From the cell containing the given text, extract its center point as [x, y] coordinate. 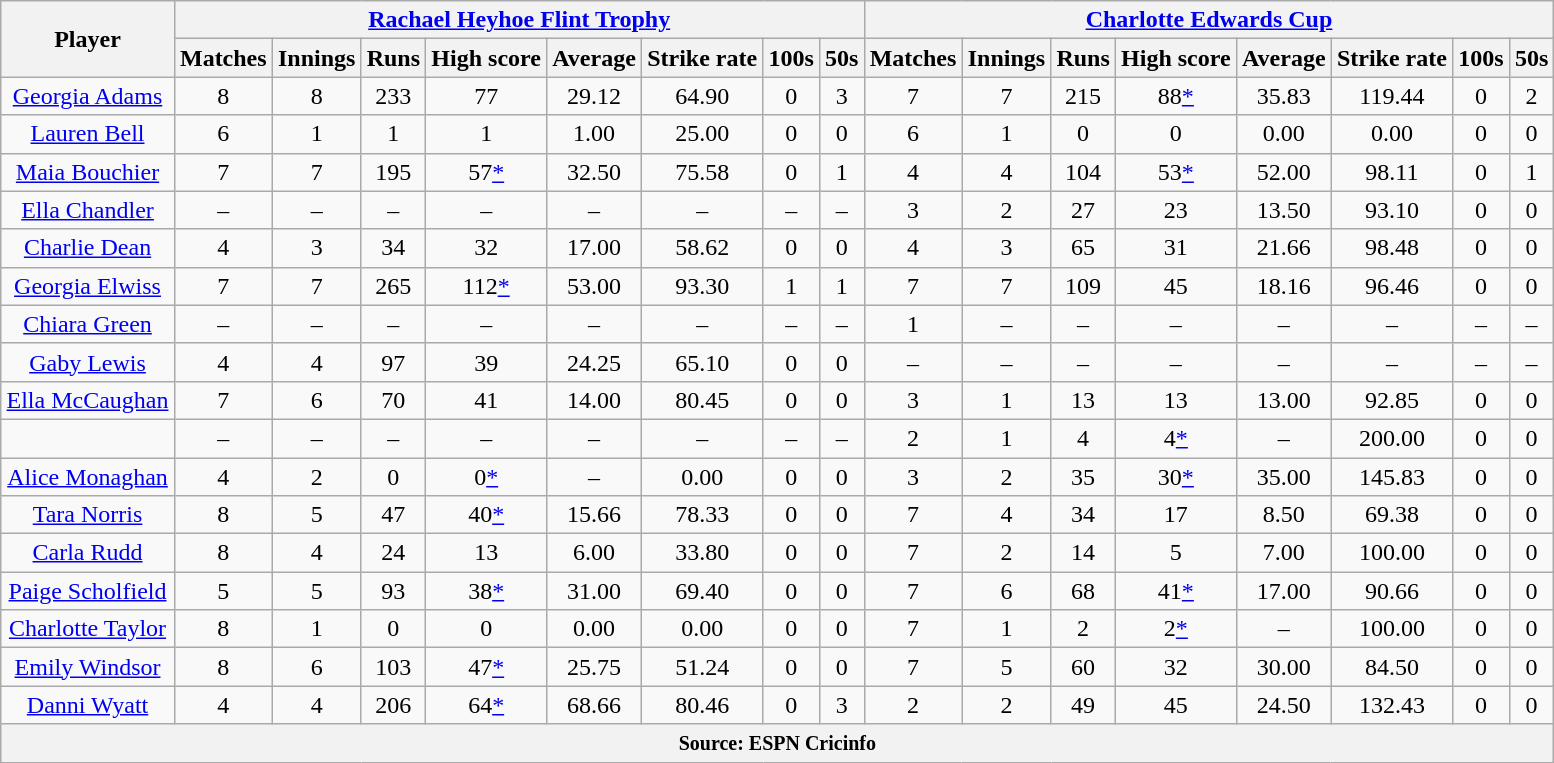
97 [394, 362]
14.00 [594, 400]
41 [486, 400]
75.58 [702, 172]
104 [1084, 172]
Maia Bouchier [88, 172]
24 [394, 553]
145.83 [1392, 477]
39 [486, 362]
35.83 [1284, 96]
112* [486, 286]
206 [394, 705]
27 [1084, 210]
Emily Windsor [88, 667]
215 [1084, 96]
132.43 [1392, 705]
6.00 [594, 553]
60 [1084, 667]
35 [1084, 477]
Danni Wyatt [88, 705]
8.50 [1284, 515]
Paige Scholfield [88, 591]
Ella McCaughan [88, 400]
69.40 [702, 591]
24.25 [594, 362]
265 [394, 286]
13.50 [1284, 210]
80.46 [702, 705]
52.00 [1284, 172]
Carla Rudd [88, 553]
93.10 [1392, 210]
70 [394, 400]
90.66 [1392, 591]
29.12 [594, 96]
47* [486, 667]
98.48 [1392, 248]
Source: ESPN Cricinfo [778, 743]
109 [1084, 286]
49 [1084, 705]
35.00 [1284, 477]
200.00 [1392, 438]
68.66 [594, 705]
Alice Monaghan [88, 477]
Chiara Green [88, 324]
38* [486, 591]
15.66 [594, 515]
58.62 [702, 248]
7.00 [1284, 553]
Charlotte Edwards Cup [1209, 20]
Georgia Adams [88, 96]
69.38 [1392, 515]
25.00 [702, 134]
31 [1176, 248]
Tara Norris [88, 515]
195 [394, 172]
98.11 [1392, 172]
2* [1176, 629]
92.85 [1392, 400]
41* [1176, 591]
18.16 [1284, 286]
14 [1084, 553]
57* [486, 172]
Lauren Bell [88, 134]
30* [1176, 477]
13.00 [1284, 400]
65.10 [702, 362]
64* [486, 705]
24.50 [1284, 705]
Player [88, 39]
Georgia Elwiss [88, 286]
Rachael Heyhoe Flint Trophy [519, 20]
88* [1176, 96]
64.90 [702, 96]
32.50 [594, 172]
23 [1176, 210]
1.00 [594, 134]
21.66 [1284, 248]
30.00 [1284, 667]
17 [1176, 515]
25.75 [594, 667]
93.30 [702, 286]
96.46 [1392, 286]
31.00 [594, 591]
77 [486, 96]
119.44 [1392, 96]
84.50 [1392, 667]
51.24 [702, 667]
53* [1176, 172]
93 [394, 591]
103 [394, 667]
0* [486, 477]
233 [394, 96]
Charlie Dean [88, 248]
40* [486, 515]
78.33 [702, 515]
53.00 [594, 286]
80.45 [702, 400]
68 [1084, 591]
Ella Chandler [88, 210]
Gaby Lewis [88, 362]
47 [394, 515]
33.80 [702, 553]
Charlotte Taylor [88, 629]
4* [1176, 438]
65 [1084, 248]
